Locate the cell with the specified text and output its (x, y) center coordinate. 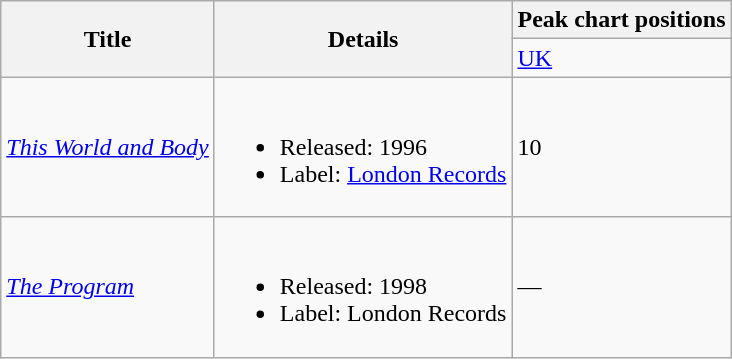
This World and Body (108, 147)
Released: 1998Label: London Records (363, 287)
Released: 1996Label: London Records (363, 147)
UK (622, 58)
Peak chart positions (622, 20)
The Program (108, 287)
10 (622, 147)
— (622, 287)
Details (363, 39)
Title (108, 39)
